Search for the cell housing the specified text and yield its (X, Y) center coordinate. 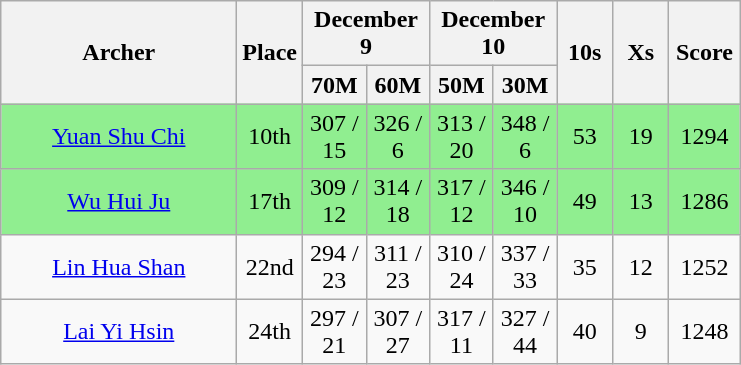
337 / 33 (525, 266)
December 10 (494, 34)
12 (641, 266)
19 (641, 136)
309 / 12 (335, 202)
35 (585, 266)
30M (525, 85)
307 / 15 (335, 136)
346 / 10 (525, 202)
70M (335, 85)
24th (270, 332)
Place (270, 52)
December 9 (366, 34)
313 / 20 (462, 136)
Score (704, 52)
13 (641, 202)
297 / 21 (335, 332)
53 (585, 136)
307 / 27 (398, 332)
Xs (641, 52)
50M (462, 85)
40 (585, 332)
10th (270, 136)
348 / 6 (525, 136)
10s (585, 52)
326 / 6 (398, 136)
Lin Hua Shan (119, 266)
49 (585, 202)
Yuan Shu Chi (119, 136)
1294 (704, 136)
311 / 23 (398, 266)
Wu Hui Ju (119, 202)
17th (270, 202)
Lai Yi Hsin (119, 332)
294 / 23 (335, 266)
22nd (270, 266)
9 (641, 332)
314 / 18 (398, 202)
60M (398, 85)
1248 (704, 332)
317 / 11 (462, 332)
310 / 24 (462, 266)
317 / 12 (462, 202)
Archer (119, 52)
1286 (704, 202)
1252 (704, 266)
327 / 44 (525, 332)
